Pinpoint the cell where the given text exists, returning its [x, y] midpoint coordinate. 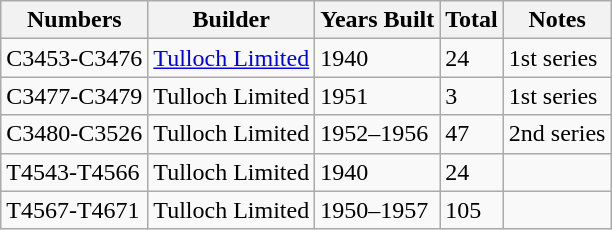
Total [472, 20]
1950–1957 [378, 210]
C3453-C3476 [74, 58]
1952–1956 [378, 134]
1951 [378, 96]
C3477-C3479 [74, 96]
47 [472, 134]
105 [472, 210]
T4567-T4671 [74, 210]
T4543-T4566 [74, 172]
Notes [557, 20]
3 [472, 96]
Builder [232, 20]
Numbers [74, 20]
C3480-C3526 [74, 134]
2nd series [557, 134]
Years Built [378, 20]
